Search for the cell housing the specified text and yield its [x, y] center coordinate. 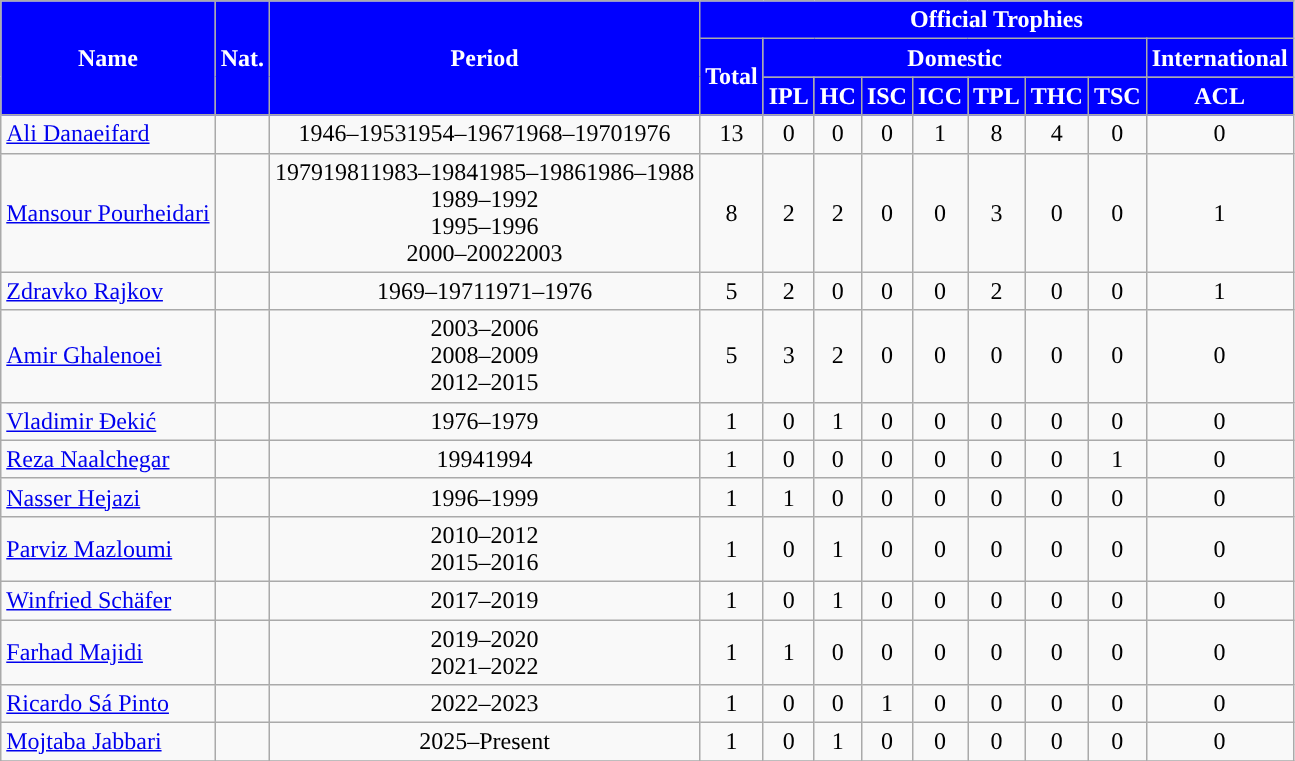
Mansour Pourheidari [108, 212]
Nasser Hejazi [108, 497]
1996–1999 [485, 497]
Mojtaba Jabbari [108, 742]
Amir Ghalenoei [108, 356]
2003–20062008–20092012–2015 [485, 356]
Zdravko Rajkov [108, 291]
2010–20122015–2016 [485, 548]
Name [108, 58]
THC [1056, 96]
13 [732, 134]
Parviz Mazloumi [108, 548]
IPL [788, 96]
Domestic [954, 58]
ICC [940, 96]
Reza Naalchegar [108, 459]
1976–1979 [485, 421]
ACL [1220, 96]
Ricardo Sá Pinto [108, 704]
ISC [886, 96]
Winfried Schäfer [108, 600]
Ali Danaeifard [108, 134]
Total [732, 77]
2025–Present [485, 742]
2017–2019 [485, 600]
19941994 [485, 459]
1969–19711971–1976 [485, 291]
TPL [997, 96]
1946–19531954–19671968–19701976 [485, 134]
Nat. [242, 58]
Period [485, 58]
TSC [1117, 96]
2019–20202021–2022 [485, 652]
2022–2023 [485, 704]
4 [1056, 134]
HC [838, 96]
International [1220, 58]
Official Trophies [996, 20]
Vladimir Đekić [108, 421]
Farhad Majidi [108, 652]
197919811983–19841985–19861986–19881989–19921995–19962000–20022003 [485, 212]
